For the text-containing cell, return its midpoint in (X, Y) coordinate format. 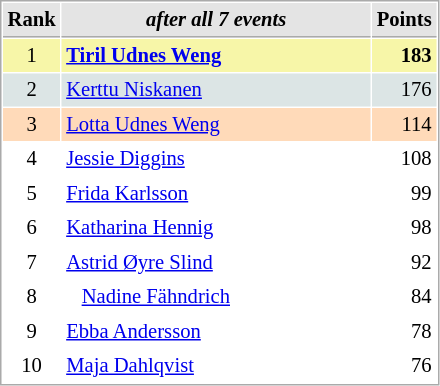
Points (404, 20)
9 (32, 332)
3 (32, 124)
1 (32, 56)
Tiril Udnes Weng (216, 56)
Astrid Øyre Slind (216, 262)
92 (404, 262)
6 (32, 228)
114 (404, 124)
Rank (32, 20)
2 (32, 90)
5 (32, 194)
Lotta Udnes Weng (216, 124)
99 (404, 194)
84 (404, 296)
7 (32, 262)
Nadine Fähndrich (216, 296)
8 (32, 296)
98 (404, 228)
76 (404, 366)
10 (32, 366)
Katharina Hennig (216, 228)
78 (404, 332)
after all 7 events (216, 20)
108 (404, 158)
4 (32, 158)
Ebba Andersson (216, 332)
Jessie Diggins (216, 158)
Frida Karlsson (216, 194)
183 (404, 56)
176 (404, 90)
Maja Dahlqvist (216, 366)
Kerttu Niskanen (216, 90)
